From the cell containing the given text, extract its center point as [x, y] coordinate. 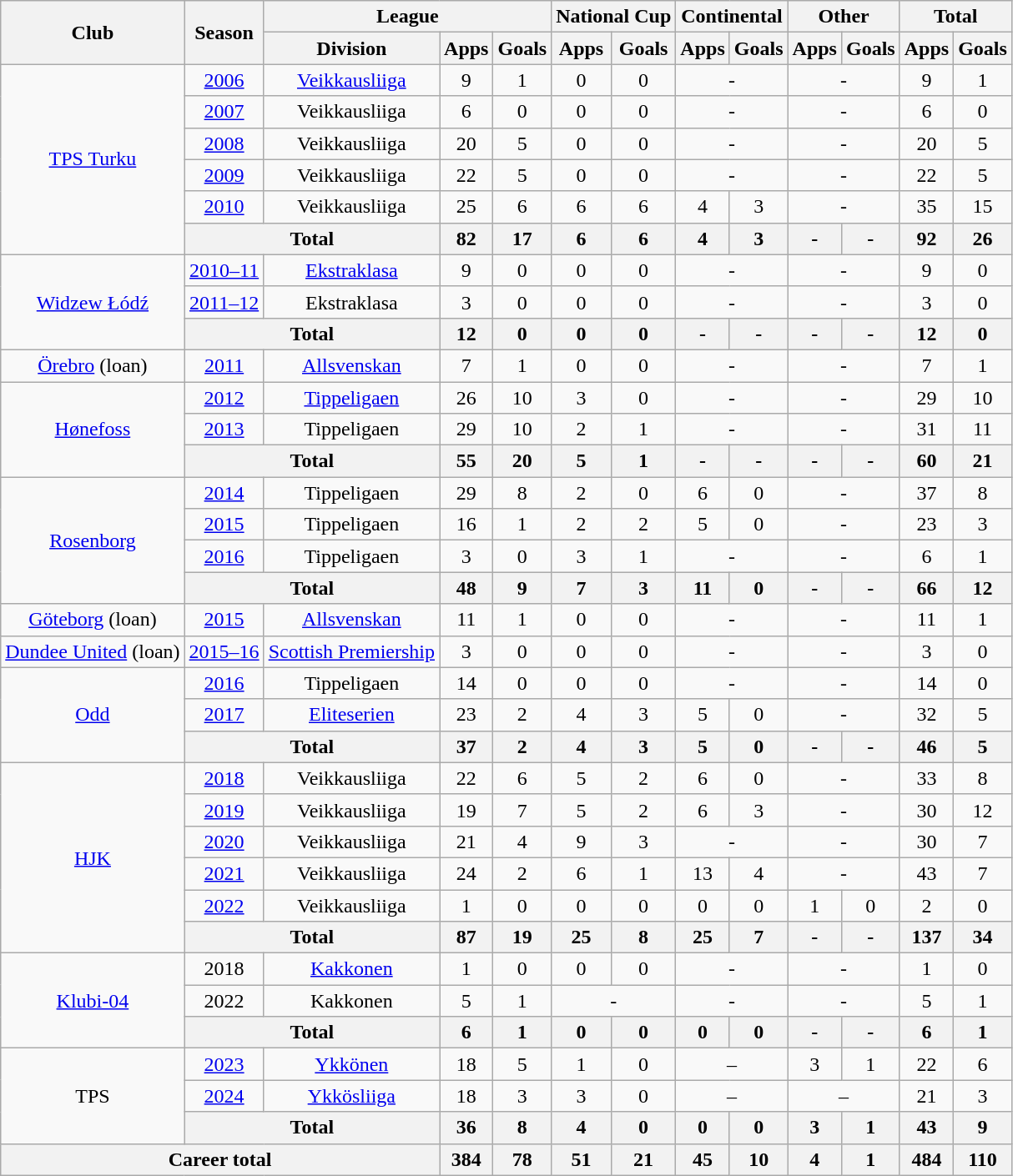
2013 [224, 430]
Widzew Łódź [93, 302]
Odd [93, 715]
13 [703, 873]
15 [983, 207]
Season [224, 33]
Continental [732, 17]
31 [926, 430]
Dundee United (loan) [93, 651]
Division [351, 48]
TPS Turku [93, 159]
2014 [224, 493]
2010–11 [224, 270]
46 [926, 746]
384 [466, 1159]
16 [466, 525]
Career total [220, 1159]
Scottish Premiership [351, 651]
2011–12 [224, 302]
82 [466, 239]
TPS [93, 1096]
Other [844, 17]
2011 [224, 365]
2007 [224, 112]
33 [926, 778]
60 [926, 461]
2019 [224, 810]
87 [466, 937]
Ykkönen [351, 1064]
Örebro (loan) [93, 365]
HJK [93, 857]
32 [926, 715]
34 [983, 937]
66 [926, 588]
137 [926, 937]
2012 [224, 398]
55 [466, 461]
2023 [224, 1064]
League [407, 17]
Ykkösliiga [351, 1096]
National Cup [614, 17]
110 [983, 1159]
51 [582, 1159]
92 [926, 239]
78 [522, 1159]
48 [466, 588]
36 [466, 1128]
2015–16 [224, 651]
2020 [224, 842]
2010 [224, 207]
2021 [224, 873]
Hønefoss [93, 430]
2008 [224, 143]
Rosenborg [93, 540]
17 [522, 239]
2017 [224, 715]
45 [703, 1159]
Göteborg (loan) [93, 620]
484 [926, 1159]
2009 [224, 175]
24 [466, 873]
Klubi-04 [93, 1001]
35 [926, 207]
Club [93, 33]
Eliteserien [351, 715]
2024 [224, 1096]
2006 [224, 80]
